Output the [x, y] coordinate of the center of the cell containing the given text.  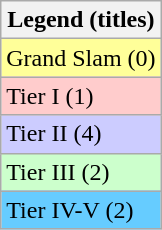
Legend (titles) [81, 20]
Tier I (1) [81, 96]
Tier III (2) [81, 172]
Tier II (4) [81, 134]
Grand Slam (0) [81, 58]
Tier IV-V (2) [81, 210]
